Detect which cell encompasses the target text, then output its [X, Y] center coordinate. 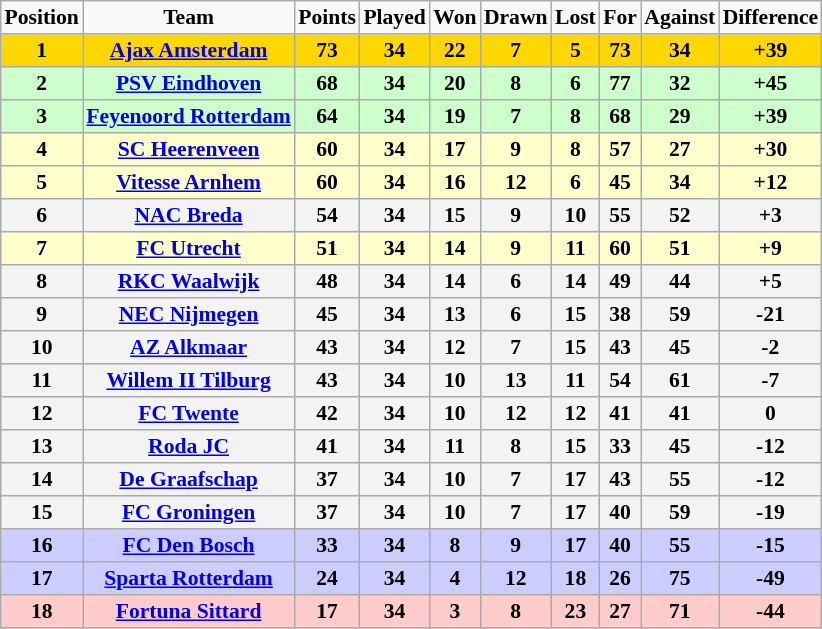
-15 [770, 546]
38 [620, 314]
Position [42, 18]
De Graafschap [189, 480]
29 [680, 116]
2 [42, 84]
0 [770, 414]
57 [620, 150]
Against [680, 18]
FC Groningen [189, 512]
-21 [770, 314]
Vitesse Arnhem [189, 182]
FC Den Bosch [189, 546]
Willem II Tilburg [189, 380]
49 [620, 282]
+3 [770, 216]
+5 [770, 282]
42 [328, 414]
-7 [770, 380]
22 [454, 50]
24 [328, 578]
Roda JC [189, 446]
-19 [770, 512]
SC Heerenveen [189, 150]
75 [680, 578]
77 [620, 84]
Won [454, 18]
+30 [770, 150]
23 [575, 612]
Feyenoord Rotterdam [189, 116]
Ajax Amsterdam [189, 50]
Lost [575, 18]
AZ Alkmaar [189, 348]
48 [328, 282]
52 [680, 216]
FC Twente [189, 414]
Sparta Rotterdam [189, 578]
64 [328, 116]
+12 [770, 182]
Drawn [516, 18]
71 [680, 612]
1 [42, 50]
PSV Eindhoven [189, 84]
-2 [770, 348]
For [620, 18]
FC Utrecht [189, 248]
Points [328, 18]
Difference [770, 18]
Fortuna Sittard [189, 612]
20 [454, 84]
32 [680, 84]
+45 [770, 84]
+9 [770, 248]
44 [680, 282]
61 [680, 380]
NAC Breda [189, 216]
-44 [770, 612]
26 [620, 578]
19 [454, 116]
Team [189, 18]
RKC Waalwijk [189, 282]
NEC Nijmegen [189, 314]
-49 [770, 578]
Played [395, 18]
